For the text-containing cell, return its midpoint in (X, Y) coordinate format. 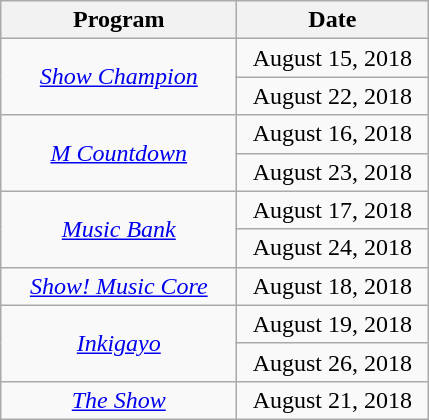
August 17, 2018 (332, 210)
Date (332, 20)
August 15, 2018 (332, 58)
August 19, 2018 (332, 324)
Show! Music Core (119, 286)
Show Champion (119, 77)
M Countdown (119, 153)
Inkigayo (119, 343)
August 18, 2018 (332, 286)
August 23, 2018 (332, 172)
Music Bank (119, 229)
August 16, 2018 (332, 134)
August 26, 2018 (332, 362)
Program (119, 20)
August 21, 2018 (332, 400)
August 24, 2018 (332, 248)
The Show (119, 400)
August 22, 2018 (332, 96)
